Scan for the cell matching the given text and deliver its (X, Y) coordinate at center. 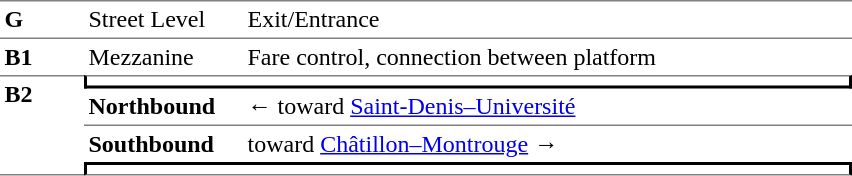
Fare control, connection between platform (548, 57)
← toward Saint-Denis–Université (548, 107)
Street Level (164, 19)
toward Châtillon–Montrouge → (548, 144)
Exit/Entrance (548, 19)
G (42, 19)
Northbound (164, 107)
B1 (42, 57)
Southbound (164, 144)
Mezzanine (164, 57)
B2 (42, 125)
